Identify which cell holds the provided text, then report its [X, Y] central coordinate. 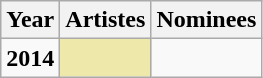
2014 [30, 58]
Nominees [206, 20]
Year [30, 20]
Artistes [106, 20]
